Return the (x, y) coordinate for the center point of the cell that contains the specified text.  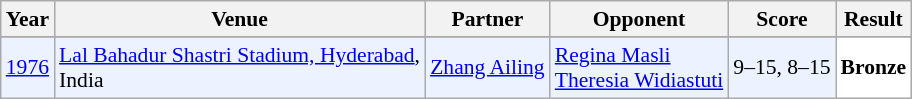
Opponent (640, 19)
Regina Masli Theresia Widiastuti (640, 68)
Partner (488, 19)
9–15, 8–15 (782, 68)
Result (874, 19)
Score (782, 19)
Venue (240, 19)
Bronze (874, 68)
Lal Bahadur Shastri Stadium, Hyderabad, India (240, 68)
1976 (28, 68)
Year (28, 19)
Zhang Ailing (488, 68)
